Detect which cell encompasses the target text, then output its (X, Y) center coordinate. 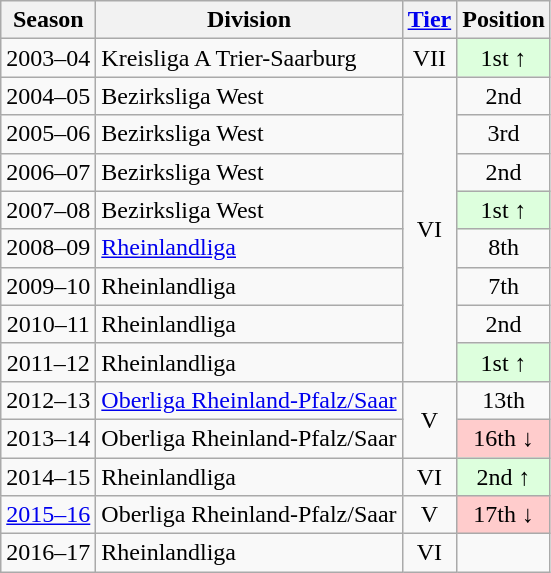
8th (504, 248)
2010–11 (48, 324)
2003–04 (48, 58)
2004–05 (48, 96)
Division (249, 20)
2009–10 (48, 286)
Position (504, 20)
7th (504, 286)
2005–06 (48, 134)
16th ↓ (504, 438)
Tier (430, 20)
VII (430, 58)
2013–14 (48, 438)
2012–13 (48, 400)
2011–12 (48, 362)
Kreisliga A Trier-Saarburg (249, 58)
2016–17 (48, 553)
2nd ↑ (504, 477)
Season (48, 20)
2007–08 (48, 210)
3rd (504, 134)
2015–16 (48, 515)
17th ↓ (504, 515)
13th (504, 400)
2008–09 (48, 248)
2006–07 (48, 172)
2014–15 (48, 477)
